From the cell containing the given text, extract its center point as (X, Y) coordinate. 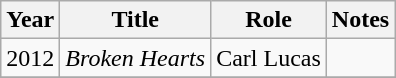
Title (136, 20)
Role (269, 20)
2012 (30, 58)
Year (30, 20)
Broken Hearts (136, 58)
Notes (360, 20)
Carl Lucas (269, 58)
